Pinpoint the cell where the given text exists, returning its [X, Y] midpoint coordinate. 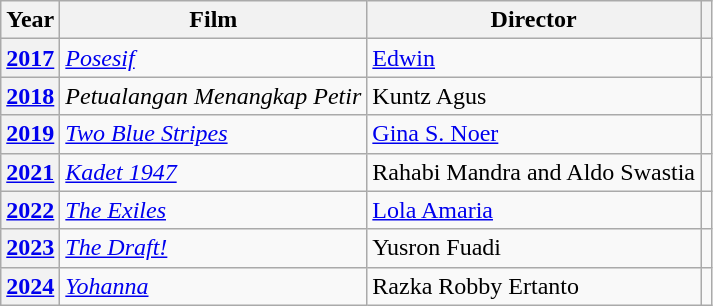
Director [534, 20]
Rahabi Mandra and Aldo Swastia [534, 172]
Yusron Fuadi [534, 248]
Razka Robby Ertanto [534, 286]
Kuntz Agus [534, 96]
2021 [30, 172]
Petualangan Menangkap Petir [214, 96]
Kadet 1947 [214, 172]
Edwin [534, 58]
2024 [30, 286]
Gina S. Noer [534, 134]
The Exiles [214, 210]
Yohanna [214, 286]
Year [30, 20]
2022 [30, 210]
2023 [30, 248]
The Draft! [214, 248]
Film [214, 20]
Two Blue Stripes [214, 134]
Posesif [214, 58]
2019 [30, 134]
2018 [30, 96]
Lola Amaria [534, 210]
2017 [30, 58]
